Capture the cell that displays the provided text and extract its (X, Y) central coordinate. 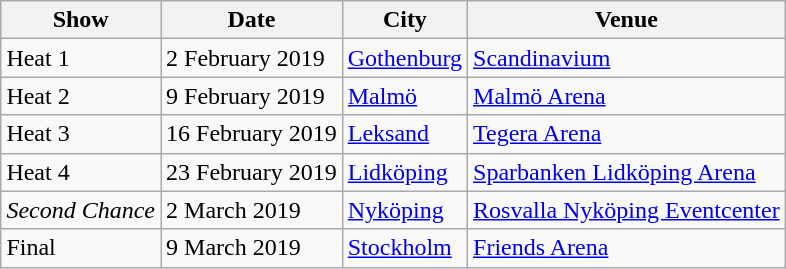
9 February 2019 (252, 96)
Show (81, 20)
Nyköping (404, 210)
Lidköping (404, 172)
Malmö Arena (627, 96)
Second Chance (81, 210)
2 March 2019 (252, 210)
2 February 2019 (252, 58)
Date (252, 20)
Venue (627, 20)
Heat 3 (81, 134)
Scandinavium (627, 58)
Gothenburg (404, 58)
Heat 1 (81, 58)
Final (81, 248)
Malmö (404, 96)
Heat 4 (81, 172)
Friends Arena (627, 248)
Sparbanken Lidköping Arena (627, 172)
City (404, 20)
Rosvalla Nyköping Eventcenter (627, 210)
9 March 2019 (252, 248)
Tegera Arena (627, 134)
16 February 2019 (252, 134)
Heat 2 (81, 96)
23 February 2019 (252, 172)
Leksand (404, 134)
Stockholm (404, 248)
